For the text-containing cell, return its midpoint in [x, y] coordinate format. 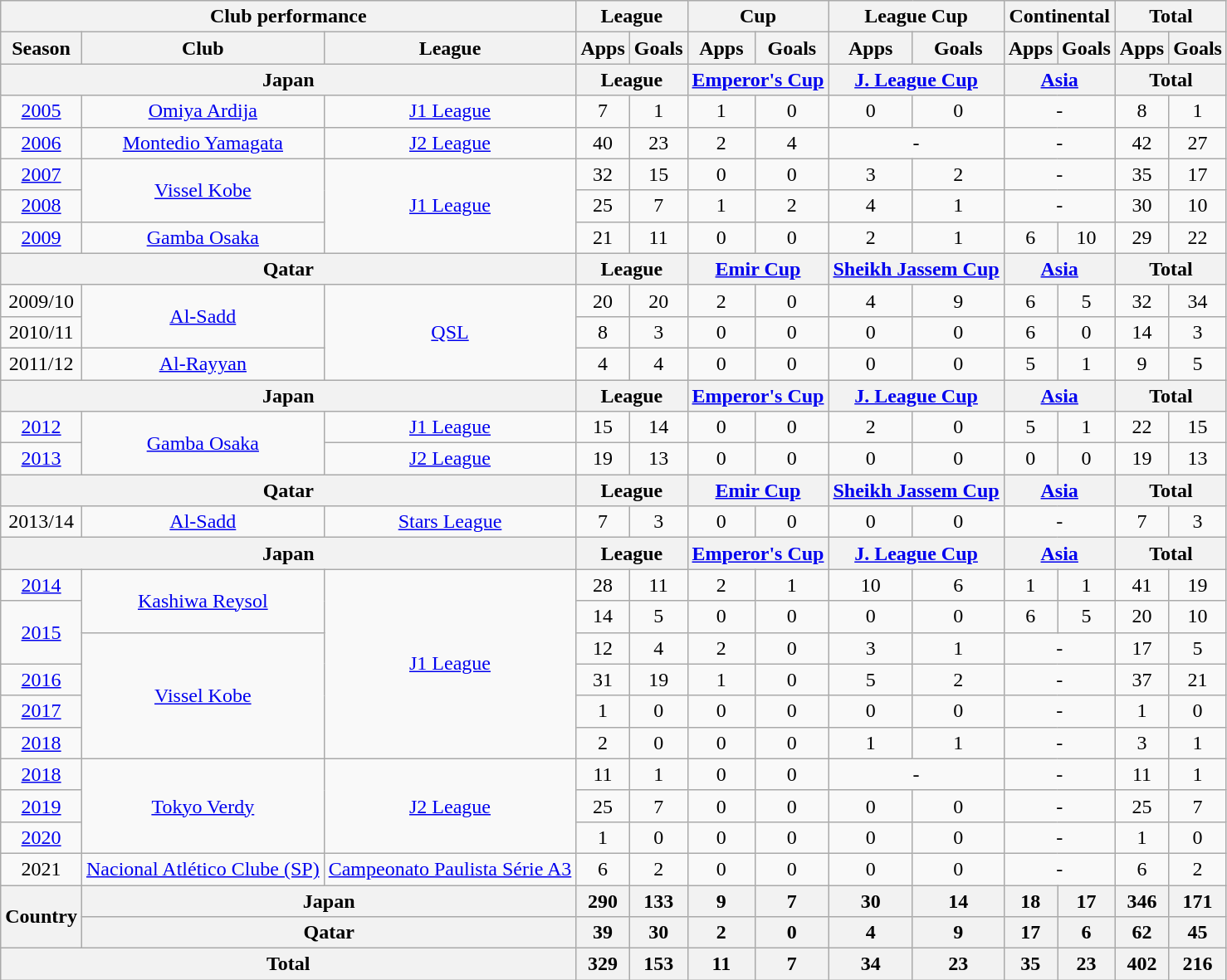
2017 [42, 711]
League Cup [917, 17]
Club performance [289, 17]
41 [1141, 585]
31 [603, 680]
2005 [42, 111]
Stars League [450, 522]
2014 [42, 585]
42 [1141, 143]
2009/10 [42, 300]
62 [1141, 933]
27 [1198, 143]
2006 [42, 143]
40 [603, 143]
12 [603, 648]
346 [1141, 900]
18 [1030, 900]
153 [658, 964]
Cup [758, 17]
28 [603, 585]
2021 [42, 869]
Omiya Ardija [203, 111]
Country [42, 916]
37 [1141, 680]
45 [1198, 933]
2015 [42, 632]
290 [603, 900]
2016 [42, 680]
Tokyo Verdy [203, 806]
2010/11 [42, 332]
402 [1141, 964]
2013 [42, 459]
2020 [42, 837]
39 [603, 933]
2019 [42, 806]
Continental [1059, 17]
QSL [450, 332]
216 [1198, 964]
2007 [42, 174]
Campeonato Paulista Série A3 [450, 869]
2009 [42, 237]
Club [203, 48]
Montedio Yamagata [203, 143]
2008 [42, 206]
Kashiwa Reysol [203, 601]
2012 [42, 427]
Nacional Atlético Clube (SP) [203, 869]
133 [658, 900]
2011/12 [42, 363]
2013/14 [42, 522]
29 [1141, 237]
Al-Rayyan [203, 363]
329 [603, 964]
Season [42, 48]
171 [1198, 900]
